From the cell containing the given text, extract its center point as [x, y] coordinate. 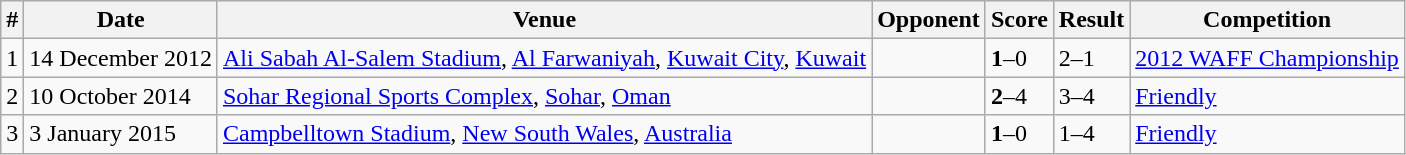
Result [1091, 20]
Sohar Regional Sports Complex, Sohar, Oman [544, 96]
# [12, 20]
3 January 2015 [121, 134]
1 [12, 58]
2012 WAFF Championship [1268, 58]
Competition [1268, 20]
Venue [544, 20]
3 [12, 134]
2 [12, 96]
Ali Sabah Al-Salem Stadium, Al Farwaniyah, Kuwait City, Kuwait [544, 58]
2–4 [1019, 96]
Date [121, 20]
1–4 [1091, 134]
2–1 [1091, 58]
3–4 [1091, 96]
Opponent [929, 20]
Campbelltown Stadium, New South Wales, Australia [544, 134]
14 December 2012 [121, 58]
Score [1019, 20]
10 October 2014 [121, 96]
